Extract the [X, Y] coordinate from the center of the cell holding the provided text.  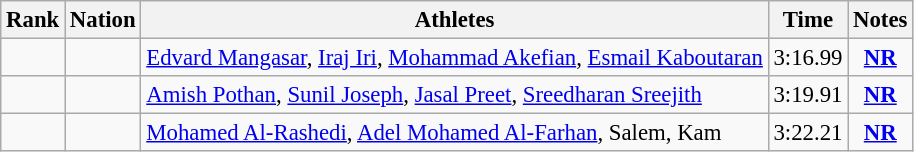
3:19.91 [808, 95]
Time [808, 20]
Notes [880, 20]
Edvard Mangasar, Iraj Iri, Mohammad Akefian, Esmail Kaboutaran [454, 58]
Rank [33, 20]
3:16.99 [808, 58]
Nation [103, 20]
Athletes [454, 20]
Mohamed Al-Rashedi, Adel Mohamed Al-Farhan, Salem, Kam [454, 133]
Amish Pothan, Sunil Joseph, Jasal Preet, Sreedharan Sreejith [454, 95]
3:22.21 [808, 133]
